Scan for the cell matching the given text and deliver its (x, y) coordinate at center. 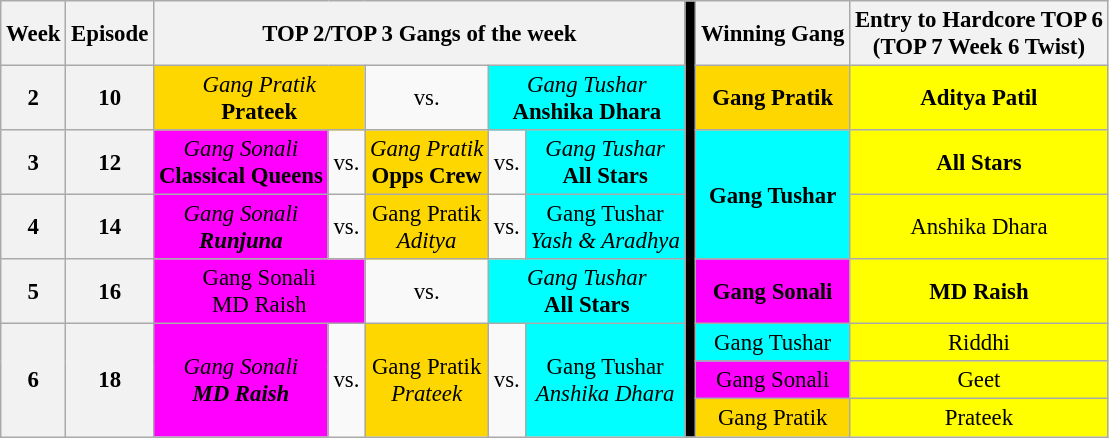
18 (110, 380)
Aditya Patil (980, 98)
2 (34, 98)
10 (110, 98)
Gang Pratik Opps Crew (427, 162)
3 (34, 162)
Gang Pratik Aditya (427, 228)
Geet (980, 381)
Anshika Dhara (980, 228)
All Stars (980, 162)
Week (34, 34)
6 (34, 380)
16 (110, 292)
Winning Gang (773, 34)
4 (34, 228)
Entry to Hardcore TOP 6(TOP 7 Week 6 Twist) (980, 34)
14 (110, 228)
Riddhi (980, 343)
5 (34, 292)
Gang TusharYash & Aradhya (605, 228)
Gang SonaliClassical Queens (242, 162)
MD Raish (980, 292)
Prateek (980, 418)
Gang SonaliRunjuna (242, 228)
12 (110, 162)
TOP 2/TOP 3 Gangs of the week (420, 34)
Episode (110, 34)
